Output the [X, Y] coordinate of the center of the cell containing the given text.  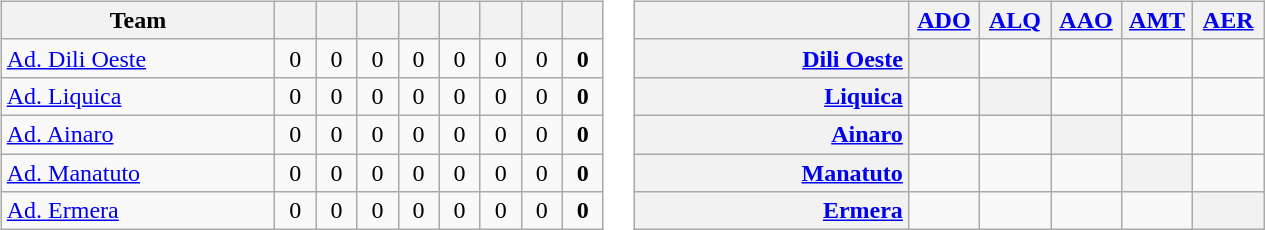
AAO [1086, 20]
Team [138, 20]
Ainaro [772, 134]
Ad. Manatuto [138, 173]
Ad. Ainaro [138, 134]
ADO [944, 20]
Dili Oeste [772, 58]
Ad. Liquica [138, 96]
ALQ [1014, 20]
Ermera [772, 211]
Ad. Ermera [138, 211]
AMT [1158, 20]
Liquica [772, 96]
Ad. Dili Oeste [138, 58]
AER [1228, 20]
Manatuto [772, 173]
